Provide the (x, y) coordinate of the cell's center where the given text is located.  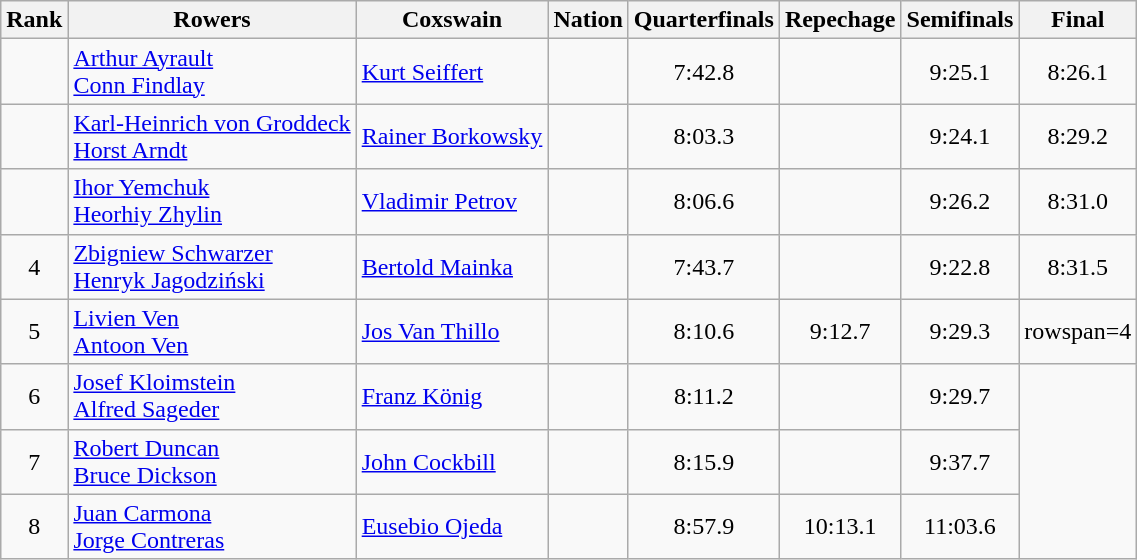
9:22.8 (960, 266)
Bertold Mainka (452, 266)
11:03.6 (960, 526)
8:03.3 (704, 136)
5 (34, 332)
7:43.7 (704, 266)
9:12.7 (840, 332)
10:13.1 (840, 526)
9:29.3 (960, 332)
9:29.7 (960, 396)
8:31.5 (1078, 266)
8:10.6 (704, 332)
9:24.1 (960, 136)
rowspan=4 (1078, 332)
6 (34, 396)
Semifinals (960, 20)
Juan CarmonaJorge Contreras (212, 526)
8:29.2 (1078, 136)
7 (34, 462)
8:15.9 (704, 462)
Kurt Seiffert (452, 72)
Rank (34, 20)
9:37.7 (960, 462)
Ihor YemchukHeorhiy Zhylin (212, 202)
8 (34, 526)
Rowers (212, 20)
Arthur AyraultConn Findlay (212, 72)
Zbigniew SchwarzerHenryk Jagodziński (212, 266)
Vladimir Petrov (452, 202)
Final (1078, 20)
Coxswain (452, 20)
Franz König (452, 396)
9:26.2 (960, 202)
Livien VenAntoon Ven (212, 332)
John Cockbill (452, 462)
8:11.2 (704, 396)
9:25.1 (960, 72)
4 (34, 266)
Repechage (840, 20)
Eusebio Ojeda (452, 526)
Robert DuncanBruce Dickson (212, 462)
7:42.8 (704, 72)
8:31.0 (1078, 202)
8:06.6 (704, 202)
Karl-Heinrich von GroddeckHorst Arndt (212, 136)
Quarterfinals (704, 20)
Jos Van Thillo (452, 332)
8:26.1 (1078, 72)
Josef KloimsteinAlfred Sageder (212, 396)
Rainer Borkowsky (452, 136)
Nation (588, 20)
8:57.9 (704, 526)
